Return the (X, Y) coordinate for the center point of the cell that contains the specified text.  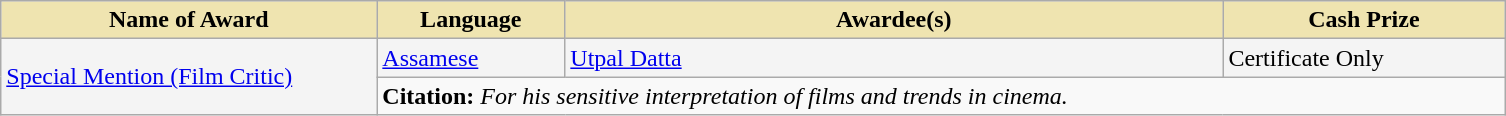
Utpal Datta (894, 58)
Assamese (471, 58)
Language (471, 20)
Citation: For his sensitive interpretation of films and trends in cinema. (941, 96)
Special Mention (Film Critic) (189, 77)
Cash Prize (1364, 20)
Name of Award (189, 20)
Certificate Only (1364, 58)
Awardee(s) (894, 20)
